Find where the given text appears and provide that cell's center as [x, y] coordinate. 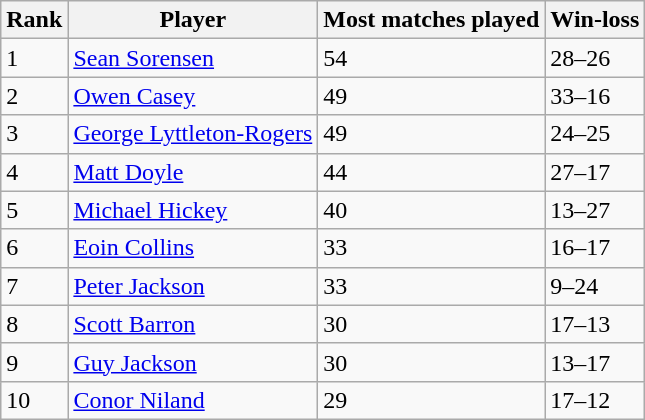
9–24 [595, 286]
17–12 [595, 400]
Eoin Collins [193, 248]
Peter Jackson [193, 286]
Owen Casey [193, 96]
7 [34, 286]
5 [34, 210]
Rank [34, 20]
16–17 [595, 248]
13–17 [595, 362]
33–16 [595, 96]
Player [193, 20]
28–26 [595, 58]
2 [34, 96]
6 [34, 248]
29 [432, 400]
3 [34, 134]
Michael Hickey [193, 210]
George Lyttleton-Rogers [193, 134]
27–17 [595, 172]
Sean Sorensen [193, 58]
Win-loss [595, 20]
9 [34, 362]
8 [34, 324]
4 [34, 172]
17–13 [595, 324]
44 [432, 172]
Conor Niland [193, 400]
Matt Doyle [193, 172]
Scott Barron [193, 324]
Guy Jackson [193, 362]
13–27 [595, 210]
54 [432, 58]
24–25 [595, 134]
1 [34, 58]
40 [432, 210]
Most matches played [432, 20]
10 [34, 400]
